From the cell containing the given text, extract its center point as [X, Y] coordinate. 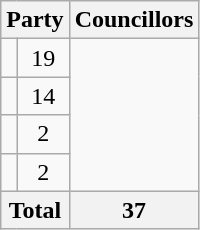
Total [35, 210]
37 [134, 210]
14 [43, 96]
Councillors [134, 20]
19 [43, 58]
Party [35, 20]
